Search for the cell housing the specified text and yield its [X, Y] center coordinate. 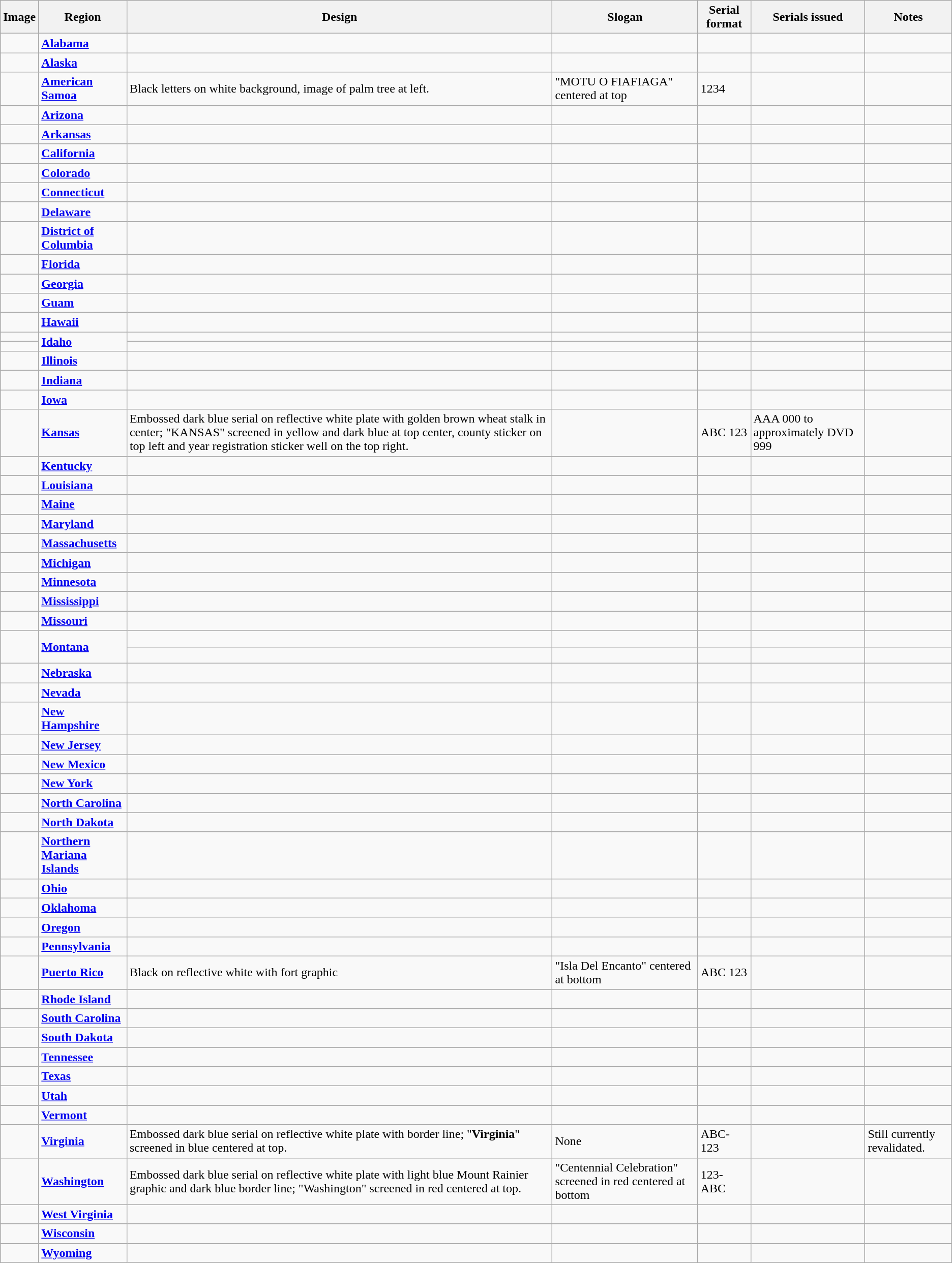
123-ABC [724, 1181]
New Mexico [83, 764]
Embossed dark blue serial on reflective white plate with border line; "Virginia" screened in blue centered at top. [339, 1141]
New York [83, 784]
Arizona [83, 115]
Michigan [83, 562]
New Jersey [83, 745]
Washington [83, 1181]
Virginia [83, 1141]
Kansas [83, 433]
Guam [83, 303]
Missouri [83, 621]
Montana [83, 647]
"MOTU O FIAFIAGA" centered at top [625, 88]
ABC-123 [724, 1141]
District ofColumbia [83, 238]
Arkansas [83, 134]
Oklahoma [83, 908]
Ohio [83, 888]
Georgia [83, 283]
Region [83, 17]
Louisiana [83, 485]
South Carolina [83, 1018]
New Hampshire [83, 719]
Nevada [83, 693]
Vermont [83, 1115]
Delaware [83, 212]
Image [19, 17]
Nebraska [83, 673]
North Dakota [83, 822]
North Carolina [83, 803]
Colorado [83, 173]
Connecticut [83, 192]
Serial format [724, 17]
Kentucky [83, 466]
None [625, 1141]
1234 [724, 88]
Iowa [83, 400]
South Dakota [83, 1038]
Florida [83, 264]
Slogan [625, 17]
American Samoa [83, 88]
Still currently revalidated. [908, 1141]
Tennessee [83, 1057]
Massachusetts [83, 543]
Maryland [83, 524]
Indiana [83, 380]
Rhode Island [83, 999]
Alabama [83, 43]
Minnesota [83, 582]
Alaska [83, 63]
"Isla Del Encanto" centered at bottom [625, 972]
Illinois [83, 361]
Notes [908, 17]
Oregon [83, 927]
Puerto Rico [83, 972]
Pennsylvania [83, 946]
Northern Mariana Islands [83, 855]
West Virginia [83, 1214]
Black on reflective white with fort graphic [339, 972]
Wyoming [83, 1253]
Serials issued [808, 17]
Hawaii [83, 322]
Black letters on white background, image of palm tree at left. [339, 88]
Design [339, 17]
California [83, 154]
"Centennial Celebration" screened in red centered at bottom [625, 1181]
Wisconsin [83, 1234]
Maine [83, 504]
Utah [83, 1096]
Idaho [83, 342]
AAA 000 to approximately DVD 999 [808, 433]
Texas [83, 1076]
Mississippi [83, 601]
